Identify which cell holds the provided text, then report its (X, Y) central coordinate. 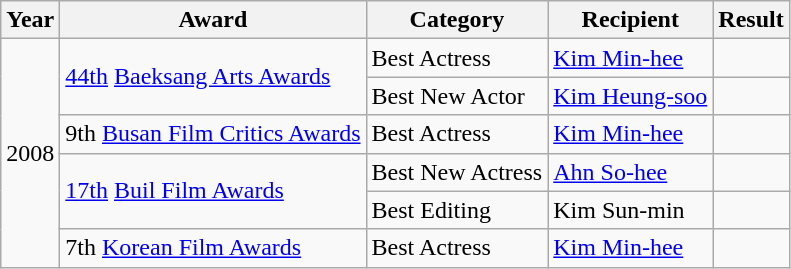
Year (30, 20)
Category (457, 20)
Result (751, 20)
7th Korean Film Awards (213, 248)
9th Busan Film Critics Awards (213, 134)
17th Buil Film Awards (213, 191)
Kim Sun-min (630, 210)
Kim Heung-soo (630, 96)
Best New Actress (457, 172)
Recipient (630, 20)
Best Editing (457, 210)
Best New Actor (457, 96)
Ahn So-hee (630, 172)
44th Baeksang Arts Awards (213, 77)
2008 (30, 153)
Award (213, 20)
